Return the (X, Y) coordinate for the center point of the cell that contains the specified text.  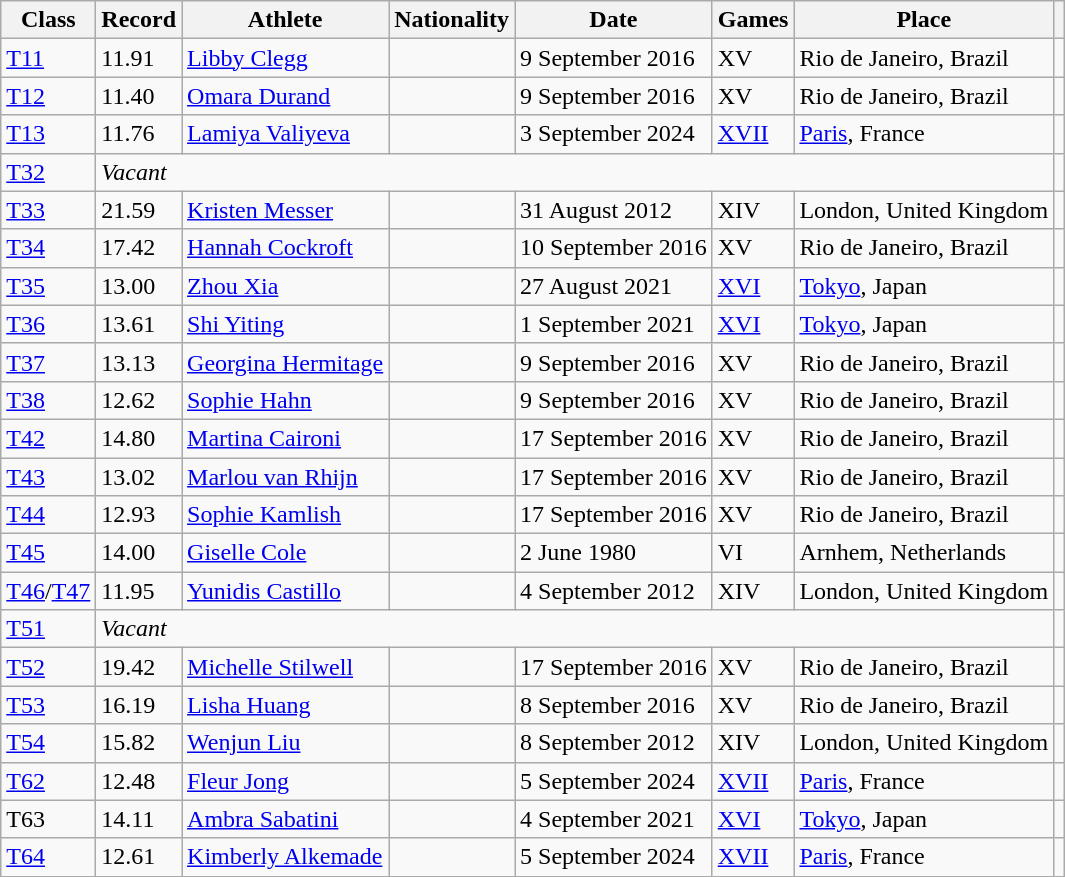
3 September 2024 (613, 134)
31 August 2012 (613, 210)
13.02 (139, 477)
T13 (48, 134)
Lamiya Valiyeva (286, 134)
4 September 2021 (613, 819)
T46/T47 (48, 591)
Sophie Kamlish (286, 515)
14.11 (139, 819)
Libby Clegg (286, 58)
Lisha Huang (286, 705)
Athlete (286, 20)
11.91 (139, 58)
Wenjun Liu (286, 743)
T45 (48, 553)
T42 (48, 438)
T36 (48, 324)
T38 (48, 400)
Omara Durand (286, 96)
Kimberly Alkemade (286, 857)
T32 (48, 172)
Hannah Cockroft (286, 248)
T53 (48, 705)
Place (924, 20)
T11 (48, 58)
T52 (48, 667)
Ambra Sabatini (286, 819)
T62 (48, 781)
12.48 (139, 781)
12.93 (139, 515)
8 September 2012 (613, 743)
27 August 2021 (613, 286)
Zhou Xia (286, 286)
8 September 2016 (613, 705)
Marlou van Rhijn (286, 477)
T64 (48, 857)
Fleur Jong (286, 781)
Class (48, 20)
Yunidis Castillo (286, 591)
14.00 (139, 553)
13.61 (139, 324)
11.76 (139, 134)
T34 (48, 248)
21.59 (139, 210)
VI (753, 553)
11.40 (139, 96)
Record (139, 20)
17.42 (139, 248)
Games (753, 20)
T12 (48, 96)
11.95 (139, 591)
Michelle Stilwell (286, 667)
19.42 (139, 667)
2 June 1980 (613, 553)
14.80 (139, 438)
Georgina Hermitage (286, 362)
Shi Yiting (286, 324)
T43 (48, 477)
4 September 2012 (613, 591)
12.61 (139, 857)
15.82 (139, 743)
10 September 2016 (613, 248)
T54 (48, 743)
Martina Caironi (286, 438)
12.62 (139, 400)
T44 (48, 515)
Giselle Cole (286, 553)
13.00 (139, 286)
T33 (48, 210)
Kristen Messer (286, 210)
Arnhem, Netherlands (924, 553)
Nationality (452, 20)
T35 (48, 286)
13.13 (139, 362)
16.19 (139, 705)
T37 (48, 362)
1 September 2021 (613, 324)
T51 (48, 629)
T63 (48, 819)
Date (613, 20)
Sophie Hahn (286, 400)
